Detect which cell encompasses the target text, then output its (x, y) center coordinate. 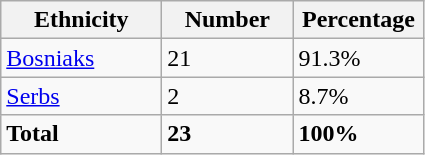
8.7% (358, 96)
Total (82, 134)
Bosniaks (82, 58)
21 (228, 58)
23 (228, 134)
91.3% (358, 58)
Serbs (82, 96)
Number (228, 20)
Ethnicity (82, 20)
Percentage (358, 20)
100% (358, 134)
2 (228, 96)
